Identify which cell holds the provided text, then report its [X, Y] central coordinate. 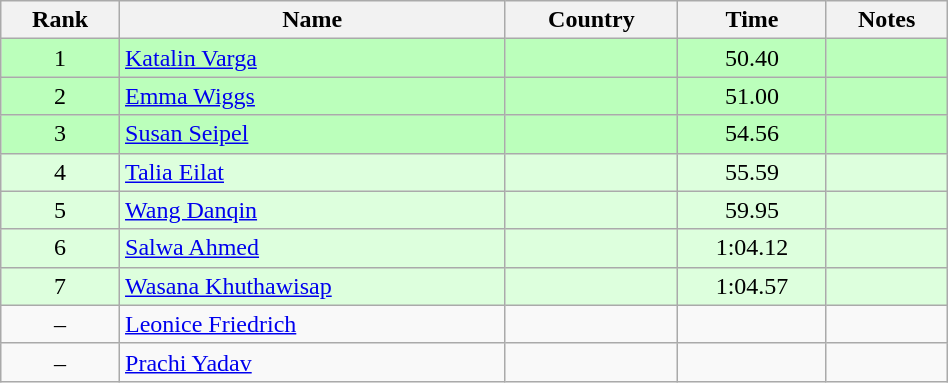
54.56 [752, 134]
Time [752, 20]
1:04.12 [752, 248]
Talia Eilat [312, 172]
7 [60, 286]
1:04.57 [752, 286]
2 [60, 96]
Name [312, 20]
Emma Wiggs [312, 96]
Katalin Varga [312, 58]
Notes [886, 20]
3 [60, 134]
55.59 [752, 172]
5 [60, 210]
6 [60, 248]
4 [60, 172]
59.95 [752, 210]
1 [60, 58]
Susan Seipel [312, 134]
Salwa Ahmed [312, 248]
Wang Danqin [312, 210]
51.00 [752, 96]
Wasana Khuthawisap [312, 286]
Prachi Yadav [312, 362]
Leonice Friedrich [312, 324]
50.40 [752, 58]
Rank [60, 20]
Country [592, 20]
